Capture the cell that displays the provided text and extract its [X, Y] central coordinate. 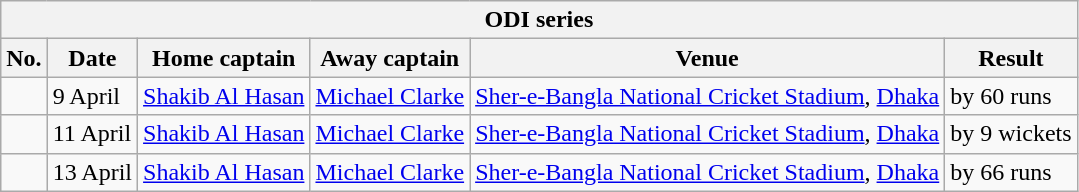
by 66 runs [1011, 172]
by 9 wickets [1011, 134]
13 April [92, 172]
Venue [708, 58]
9 April [92, 96]
ODI series [539, 20]
by 60 runs [1011, 96]
11 April [92, 134]
No. [24, 58]
Home captain [224, 58]
Away captain [390, 58]
Date [92, 58]
Result [1011, 58]
